Search for the cell housing the specified text and yield its [X, Y] center coordinate. 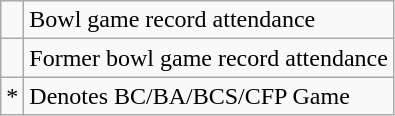
Former bowl game record attendance [209, 58]
Denotes BC/BA/BCS/CFP Game [209, 96]
* [12, 96]
Bowl game record attendance [209, 20]
